Search for the cell housing the specified text and yield its (X, Y) center coordinate. 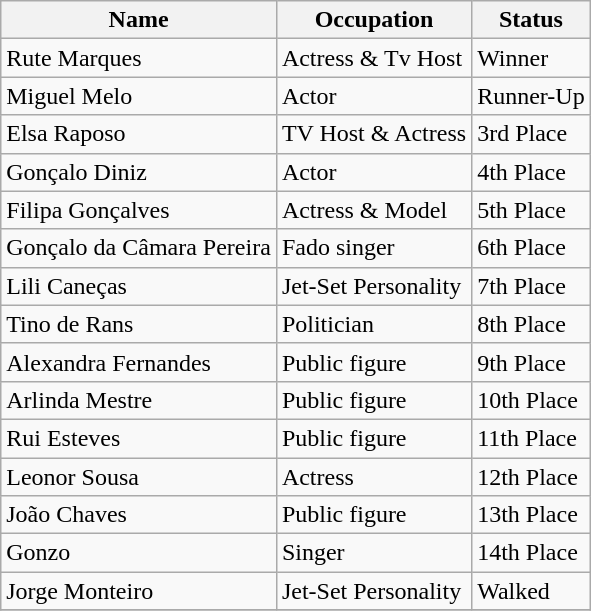
3rd Place (532, 134)
12th Place (532, 477)
13th Place (532, 515)
Actress & Model (374, 210)
Actress & Tv Host (374, 58)
TV Host & Actress (374, 134)
14th Place (532, 553)
Occupation (374, 20)
Fado singer (374, 248)
Jorge Monteiro (139, 591)
Winner (532, 58)
7th Place (532, 286)
Lili Caneças (139, 286)
Runner-Up (532, 96)
Rute Marques (139, 58)
Tino de Rans (139, 324)
Status (532, 20)
Miguel Melo (139, 96)
Politician (374, 324)
João Chaves (139, 515)
Leonor Sousa (139, 477)
Name (139, 20)
Gonzo (139, 553)
Filipa Gonçalves (139, 210)
Alexandra Fernandes (139, 362)
Arlinda Mestre (139, 400)
6th Place (532, 248)
Rui Esteves (139, 438)
Singer (374, 553)
Walked (532, 591)
4th Place (532, 172)
Gonçalo Diniz (139, 172)
9th Place (532, 362)
Actress (374, 477)
Gonçalo da Câmara Pereira (139, 248)
11th Place (532, 438)
8th Place (532, 324)
Elsa Raposo (139, 134)
10th Place (532, 400)
5th Place (532, 210)
